Locate the cell with the specified text and output its (x, y) center coordinate. 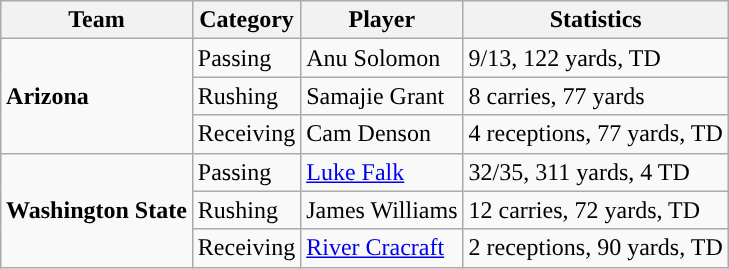
James Williams (382, 210)
River Cracraft (382, 248)
Arizona (97, 96)
32/35, 311 yards, 4 TD (596, 172)
Washington State (97, 210)
9/13, 122 yards, TD (596, 58)
Player (382, 20)
Cam Denson (382, 134)
Category (246, 20)
Team (97, 20)
Luke Falk (382, 172)
12 carries, 72 yards, TD (596, 210)
Statistics (596, 20)
Anu Solomon (382, 58)
Samajie Grant (382, 96)
4 receptions, 77 yards, TD (596, 134)
2 receptions, 90 yards, TD (596, 248)
8 carries, 77 yards (596, 96)
